Search for the cell housing the specified text and yield its [X, Y] center coordinate. 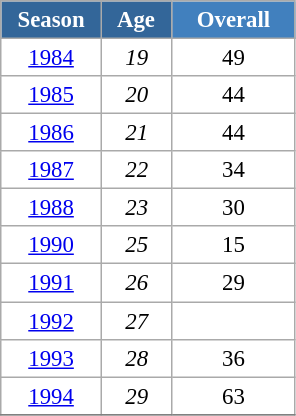
15 [234, 245]
30 [234, 208]
1990 [52, 245]
28 [136, 358]
Season [52, 20]
26 [136, 283]
1993 [52, 358]
1987 [52, 170]
22 [136, 170]
21 [136, 133]
1994 [52, 396]
1985 [52, 95]
25 [136, 245]
1988 [52, 208]
1984 [52, 58]
27 [136, 321]
1991 [52, 283]
49 [234, 58]
1992 [52, 321]
23 [136, 208]
20 [136, 95]
63 [234, 396]
34 [234, 170]
Age [136, 20]
Overall [234, 20]
19 [136, 58]
1986 [52, 133]
36 [234, 358]
